Search for the cell housing the specified text and yield its (X, Y) center coordinate. 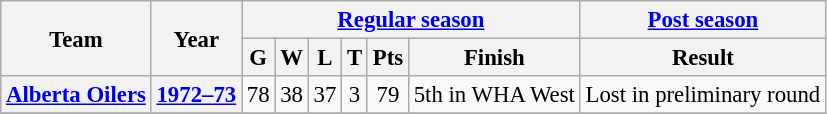
Regular season (412, 20)
Result (702, 58)
38 (292, 95)
79 (388, 95)
37 (324, 95)
L (324, 58)
G (258, 58)
W (292, 58)
78 (258, 95)
Post season (702, 20)
Year (196, 38)
T (355, 58)
Alberta Oilers (76, 95)
3 (355, 95)
5th in WHA West (494, 95)
1972–73 (196, 95)
Finish (494, 58)
Pts (388, 58)
Team (76, 38)
Lost in preliminary round (702, 95)
